Provide the [x, y] coordinate of the cell's center where the given text is located.  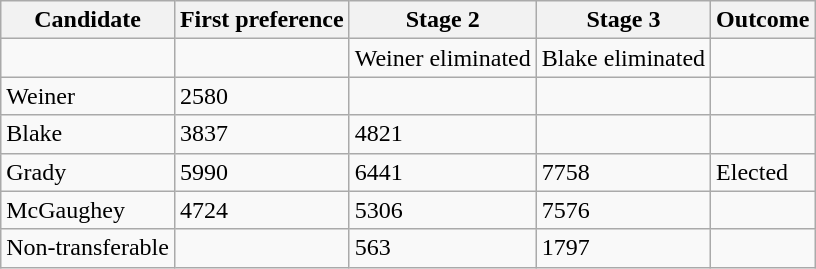
Stage 2 [442, 20]
First preference [262, 20]
6441 [442, 172]
Blake eliminated [623, 58]
1797 [623, 248]
4724 [262, 210]
5306 [442, 210]
4821 [442, 134]
Elected [763, 172]
Grady [88, 172]
McGaughey [88, 210]
3837 [262, 134]
Outcome [763, 20]
5990 [262, 172]
Non-transferable [88, 248]
563 [442, 248]
Blake [88, 134]
7576 [623, 210]
Stage 3 [623, 20]
7758 [623, 172]
Weiner eliminated [442, 58]
Candidate [88, 20]
Weiner [88, 96]
2580 [262, 96]
